Locate the cell with the specified text and output its (X, Y) center coordinate. 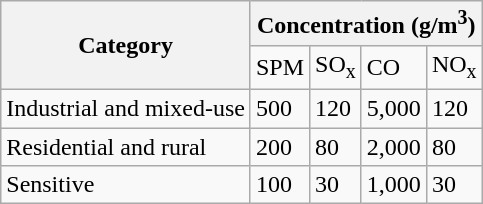
5,000 (394, 109)
Sensitive (126, 185)
2,000 (394, 147)
NOx (454, 67)
1,000 (394, 185)
Residential and rural (126, 147)
SPM (280, 67)
SOx (336, 67)
200 (280, 147)
CO (394, 67)
100 (280, 185)
Industrial and mixed-use (126, 109)
Category (126, 46)
Concentration (g/m3) (366, 24)
500 (280, 109)
